Return [x, y] of the center of cell containing provided text 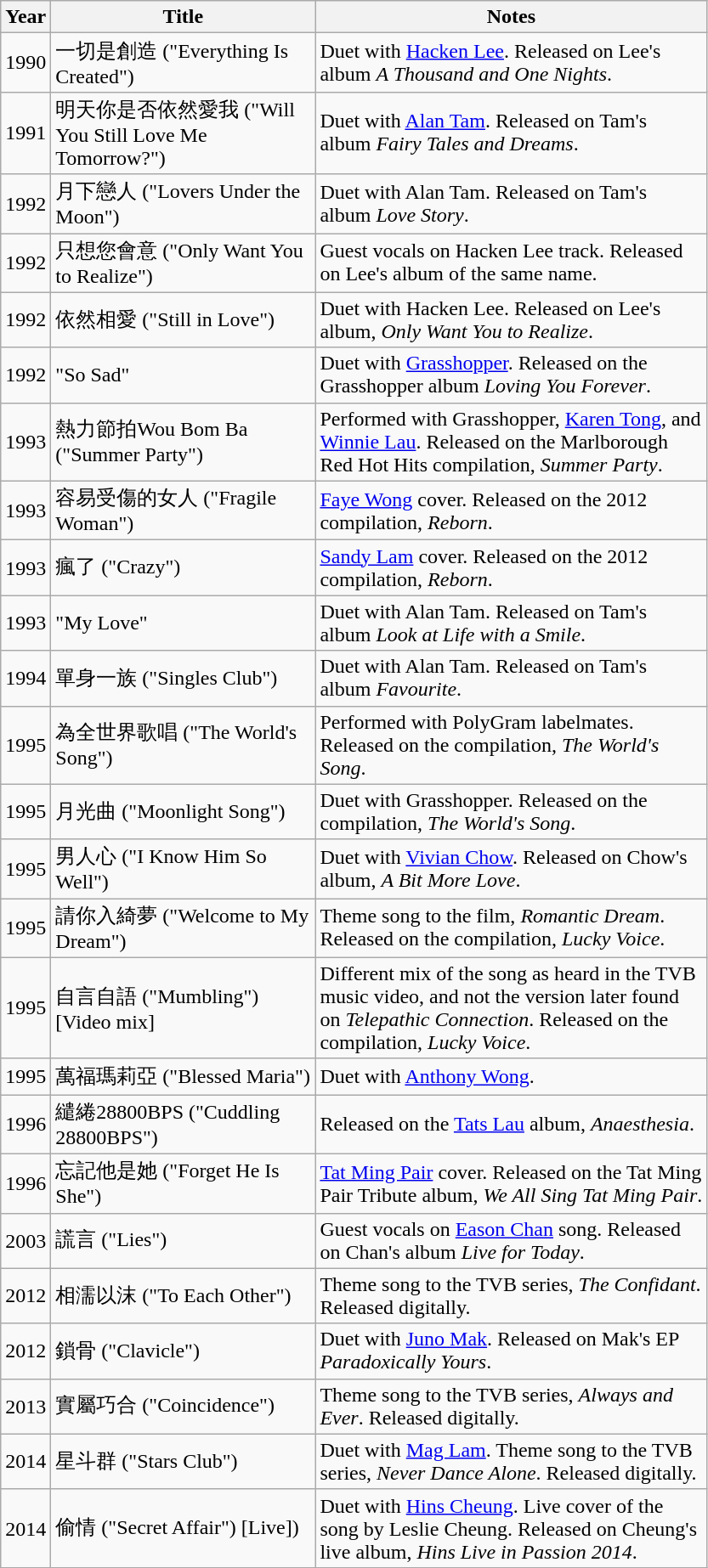
Theme song to the TVB series, The Confidant. Released digitally. [512, 1296]
Duet with Juno Mak. Released on Mak's EP Paradoxically Yours. [512, 1351]
繾綣28800BPS ("Cuddling 28800BPS") [184, 1125]
偷情 ("Secret Affair") [Live]) [184, 1528]
Duet with Grasshopper. Released on the Grasshopper album Loving You Forever. [512, 375]
熱力節拍Wou Bom Ba ("Summer Party") [184, 442]
鎖骨 ("Clavicle") [184, 1351]
Notes [512, 17]
為全世界歌唱 ("The World's Song") [184, 745]
Year [25, 17]
Duet with Hacken Lee. Released on Lee's album, Only Want You to Realize. [512, 319]
忘記他是她 ("Forget He Is She") [184, 1183]
1994 [25, 678]
自言自語 ("Mumbling") [Video mix] [184, 1007]
Performed with Grasshopper, Karen Tong, and Winnie Lau. Released on the Marlborough Red Hot Hits compilation, Summer Party. [512, 442]
Faye Wong cover. Released on the 2012 compilation, Reborn. [512, 510]
2003 [25, 1240]
Released on the Tats Lau album, Anaesthesia. [512, 1125]
Tat Ming Pair cover. Released on the Tat Ming Pair Tribute album, We All Sing Tat Ming Pair. [512, 1183]
Duet with Hins Cheung. Live cover of the song by Leslie Cheung. Released on Cheung's live album, Hins Live in Passion 2014. [512, 1528]
Duet with Hacken Lee. Released on Lee's album A Thousand and One Nights. [512, 63]
星斗群 ("Stars Club") [184, 1461]
請你入綺夢 ("Welcome to My Dream") [184, 928]
"My Love" [184, 623]
單身一族 ("Singles Club") [184, 678]
Duet with Anthony Wong. [512, 1077]
瘋了 ("Crazy") [184, 567]
Performed with PolyGram labelmates. Released on the compilation, The World's Song. [512, 745]
明天你是否依然愛我 ("Will You Still Love Me Tomorrow?") [184, 133]
Sandy Lam cover. Released on the 2012 compilation, Reborn. [512, 567]
Duet with Mag Lam. Theme song to the TVB series, Never Dance Alone. Released digitally. [512, 1461]
Guest vocals on Eason Chan song. Released on Chan's album Live for Today. [512, 1240]
Duet with Vivian Chow. Released on Chow's album, A Bit More Love. [512, 869]
1991 [25, 133]
Title [184, 17]
Theme song to the film, Romantic Dream. Released on the compilation, Lucky Voice. [512, 928]
"So Sad" [184, 375]
Guest vocals on Hacken Lee track. Released on Lee's album of the same name. [512, 262]
Duet with Alan Tam. Released on Tam's album Favourite. [512, 678]
Duet with Grasshopper. Released on the compilation, The World's Song. [512, 812]
相濡以沫 ("To Each Other") [184, 1296]
Duet with Alan Tam. Released on Tam's album Fairy Tales and Dreams. [512, 133]
萬福瑪莉亞 ("Blessed Maria") [184, 1077]
只想您會意 ("Only Want You to Realize") [184, 262]
謊言 ("Lies") [184, 1240]
男人心 ("I Know Him So Well") [184, 869]
Duet with Alan Tam. Released on Tam's album Love Story. [512, 204]
2013 [25, 1407]
1990 [25, 63]
容易受傷的女人 ("Fragile Woman") [184, 510]
實屬巧合 ("Coincidence") [184, 1407]
Theme song to the TVB series, Always and Ever. Released digitally. [512, 1407]
月光曲 ("Moonlight Song") [184, 812]
一切是創造 ("Everything Is Created") [184, 63]
月下戀人 ("Lovers Under the Moon") [184, 204]
Duet with Alan Tam. Released on Tam's album Look at Life with a Smile. [512, 623]
依然相愛 ("Still in Love") [184, 319]
